Find where the given text appears and provide that cell's center as [x, y] coordinate. 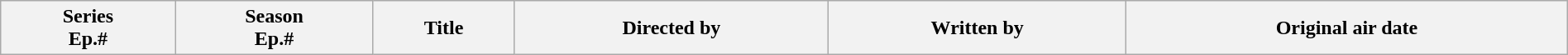
Written by [978, 28]
Title [443, 28]
SeasonEp.# [275, 28]
Original air date [1347, 28]
SeriesEp.# [88, 28]
Directed by [672, 28]
